For the text-containing cell, return its midpoint in [x, y] coordinate format. 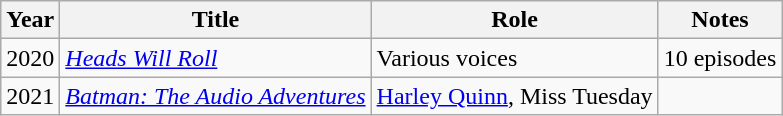
Batman: The Audio Adventures [216, 96]
2020 [30, 58]
Year [30, 20]
Heads Will Roll [216, 58]
Harley Quinn, Miss Tuesday [514, 96]
2021 [30, 96]
Title [216, 20]
10 episodes [720, 58]
Role [514, 20]
Various voices [514, 58]
Notes [720, 20]
